Determine the (x, y) coordinate at the center of the cell enclosing the given text.  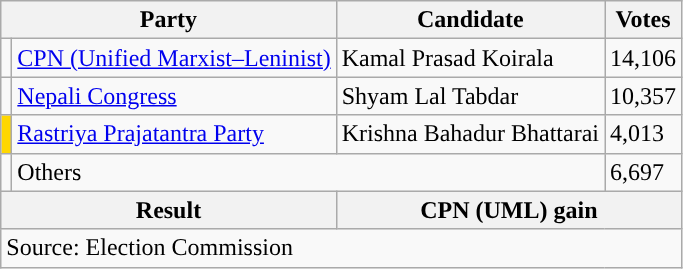
Result (168, 210)
Kamal Prasad Koirala (470, 58)
Rastriya Prajatantra Party (174, 134)
4,013 (642, 134)
Nepali Congress (174, 96)
CPN (UML) gain (508, 210)
14,106 (642, 58)
Shyam Lal Tabdar (470, 96)
Candidate (470, 20)
6,697 (642, 172)
Others (308, 172)
CPN (Unified Marxist–Leninist) (174, 58)
Source: Election Commission (342, 248)
10,357 (642, 96)
Votes (642, 20)
Party (168, 20)
Krishna Bahadur Bhattarai (470, 134)
